Detect which cell encompasses the target text, then output its (x, y) center coordinate. 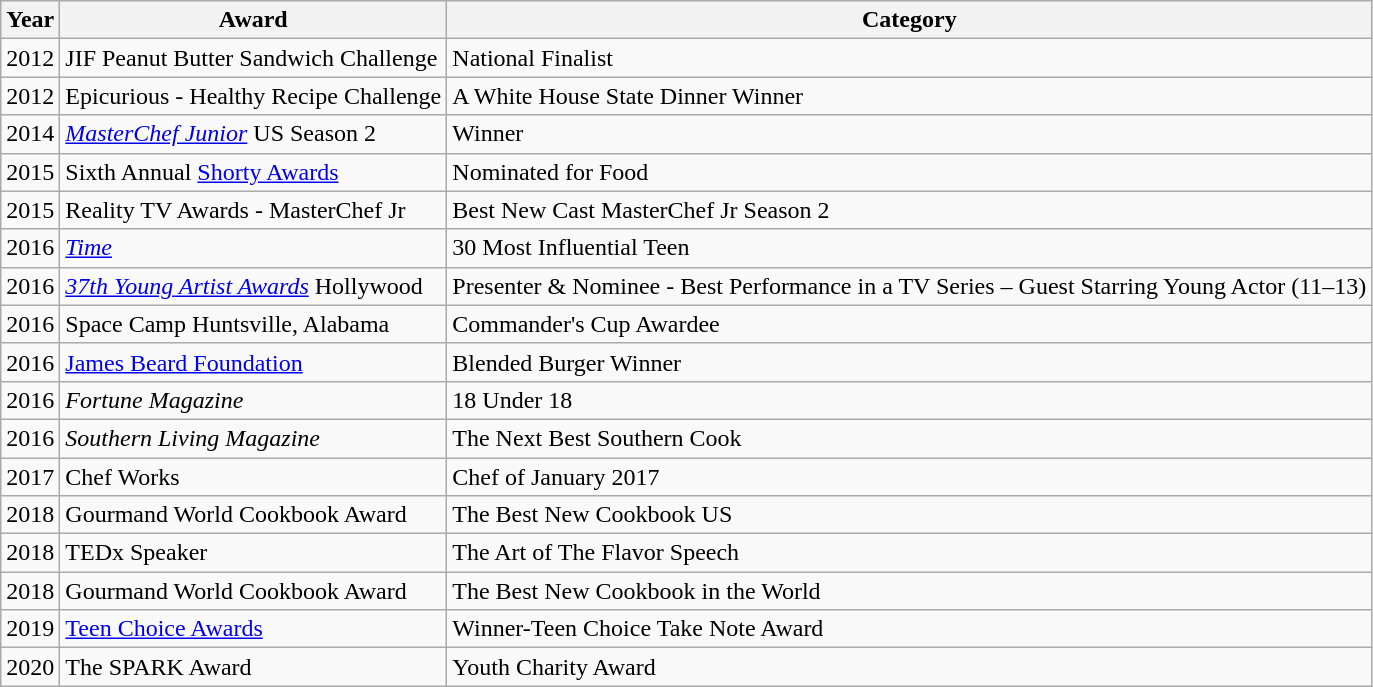
2017 (30, 477)
2014 (30, 134)
MasterChef Junior US Season 2 (254, 134)
Best New Cast MasterChef Jr Season 2 (910, 210)
30 Most Influential Teen (910, 248)
Time (254, 248)
A White House State Dinner Winner (910, 96)
Chef of January 2017 (910, 477)
Blended Burger Winner (910, 362)
Nominated for Food (910, 172)
Commander's Cup Awardee (910, 324)
The Next Best Southern Cook (910, 438)
Fortune Magazine (254, 400)
Winner (910, 134)
2019 (30, 629)
TEDx Speaker (254, 553)
2020 (30, 667)
Chef Works (254, 477)
37th Young Artist Awards Hollywood (254, 286)
Presenter & Nominee - Best Performance in a TV Series – Guest Starring Young Actor (11–13) (910, 286)
Reality TV Awards - MasterChef Jr (254, 210)
Youth Charity Award (910, 667)
The Art of The Flavor Speech (910, 553)
Winner-Teen Choice Take Note Award (910, 629)
Teen Choice Awards (254, 629)
The SPARK Award (254, 667)
National Finalist (910, 58)
JIF Peanut Butter Sandwich Challenge (254, 58)
Category (910, 20)
Sixth Annual Shorty Awards (254, 172)
The Best New Cookbook US (910, 515)
Award (254, 20)
James Beard Foundation (254, 362)
Space Camp Huntsville, Alabama (254, 324)
Year (30, 20)
Epicurious - Healthy Recipe Challenge (254, 96)
The Best New Cookbook in the World (910, 591)
Southern Living Magazine (254, 438)
18 Under 18 (910, 400)
